Find where the given text appears and provide that cell's center as (x, y) coordinate. 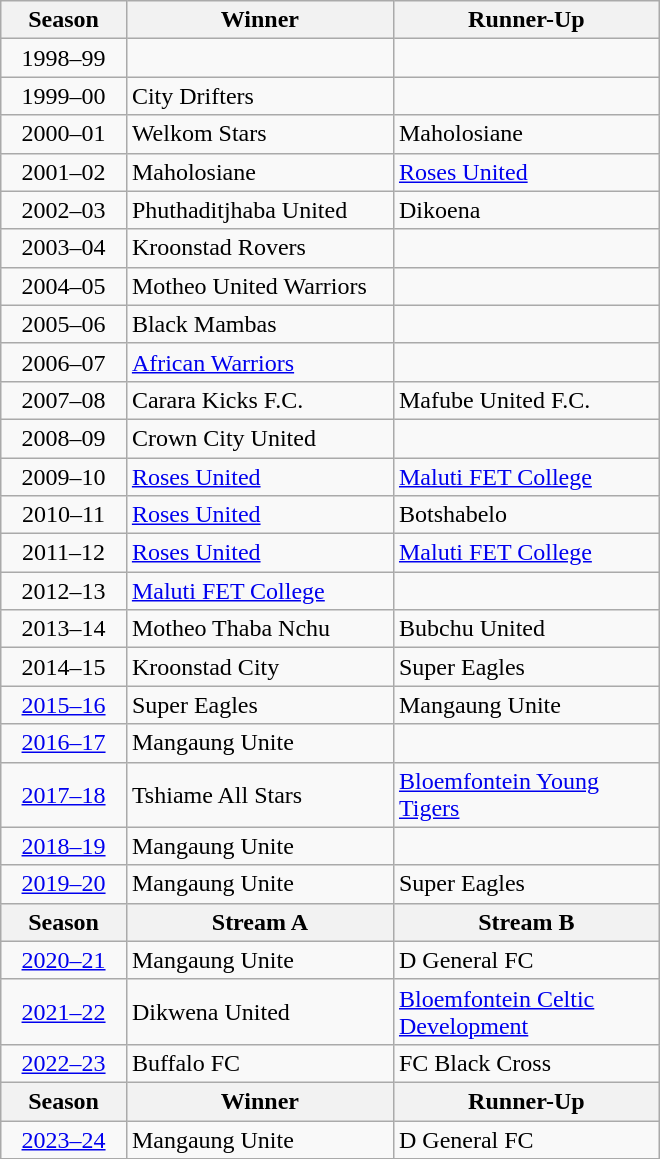
Stream A (260, 922)
2015–16 (64, 705)
1999–00 (64, 96)
2000–01 (64, 134)
Buffalo FC (260, 1063)
2006–07 (64, 362)
Motheo Thaba Nchu (260, 629)
Carara Kicks F.C. (260, 400)
2016–17 (64, 743)
FC Black Cross (526, 1063)
2023–24 (64, 1139)
2020–21 (64, 960)
2021–22 (64, 1012)
2019–20 (64, 884)
2010–11 (64, 515)
Kroonstad City (260, 667)
2012–13 (64, 591)
Bubchu United (526, 629)
2005–06 (64, 324)
2002–03 (64, 210)
Tshiame All Stars (260, 794)
2004–05 (64, 286)
Black Mambas (260, 324)
City Drifters (260, 96)
Kroonstad Rovers (260, 248)
2009–10 (64, 477)
2008–09 (64, 438)
Botshabelo (526, 515)
2001–02 (64, 172)
2003–04 (64, 248)
Mafube United F.C. (526, 400)
1998–99 (64, 58)
African Warriors (260, 362)
2018–19 (64, 846)
Dikoena (526, 210)
Bloemfontein Young Tigers (526, 794)
Dikwena United (260, 1012)
2011–12 (64, 553)
Stream B (526, 922)
Motheo United Warriors (260, 286)
Bloemfontein Celtic Development (526, 1012)
Phuthaditjhaba United (260, 210)
Crown City United (260, 438)
Welkom Stars (260, 134)
2007–08 (64, 400)
2022–23 (64, 1063)
2014–15 (64, 667)
2017–18 (64, 794)
2013–14 (64, 629)
